Pinpoint the cell where the given text exists, returning its (x, y) midpoint coordinate. 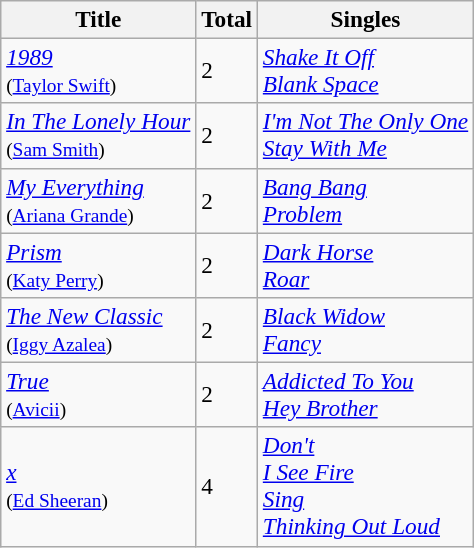
4 (227, 486)
The New Classic(Iggy Azalea) (98, 330)
True(Avicii) (98, 394)
Singles (365, 19)
Black WidowFancy (365, 330)
In The Lonely Hour(Sam Smith) (98, 136)
My Everything(Ariana Grande) (98, 200)
x(Ed Sheeran) (98, 486)
Bang BangProblem (365, 200)
Dark HorseRoar (365, 264)
Addicted To YouHey Brother (365, 394)
Title (98, 19)
Total (227, 19)
1989(Taylor Swift) (98, 70)
I'm Not The Only OneStay With Me (365, 136)
Don'tI See FireSingThinking Out Loud (365, 486)
Shake It OffBlank Space (365, 70)
Prism(Katy Perry) (98, 264)
